For the text-containing cell, return its midpoint in [X, Y] coordinate format. 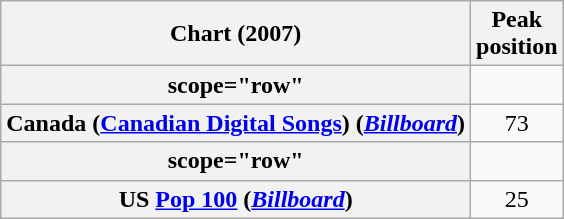
US Pop 100 (Billboard) [236, 199]
73 [517, 123]
25 [517, 199]
Chart (2007) [236, 34]
Peakposition [517, 34]
Canada (Canadian Digital Songs) (Billboard) [236, 123]
